Identify which cell holds the provided text, then report its (x, y) central coordinate. 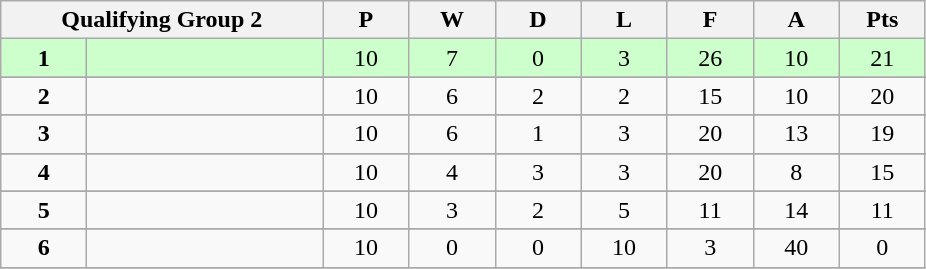
P (366, 20)
40 (796, 248)
D (538, 20)
A (796, 20)
13 (796, 134)
Qualifying Group 2 (162, 20)
W (452, 20)
7 (452, 58)
26 (710, 58)
21 (882, 58)
F (710, 20)
L (624, 20)
8 (796, 172)
Pts (882, 20)
14 (796, 210)
19 (882, 134)
